Scan for the cell matching the given text and deliver its [X, Y] coordinate at center. 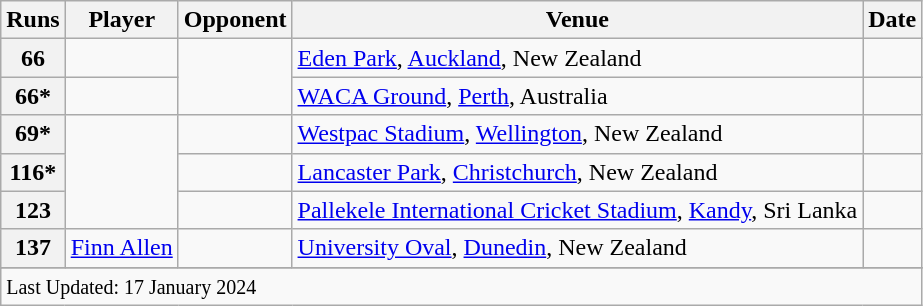
University Oval, Dunedin, New Zealand [578, 248]
116* [33, 172]
Finn Allen [122, 248]
Venue [578, 20]
Pallekele International Cricket Stadium, Kandy, Sri Lanka [578, 210]
Lancaster Park, Christchurch, New Zealand [578, 172]
137 [33, 248]
Opponent [235, 20]
Westpac Stadium, Wellington, New Zealand [578, 134]
Player [122, 20]
69* [33, 134]
123 [33, 210]
Date [892, 20]
Runs [33, 20]
Last Updated: 17 January 2024 [462, 286]
66 [33, 58]
66* [33, 96]
WACA Ground, Perth, Australia [578, 96]
Eden Park, Auckland, New Zealand [578, 58]
